Identify which cell holds the provided text, then report its [X, Y] central coordinate. 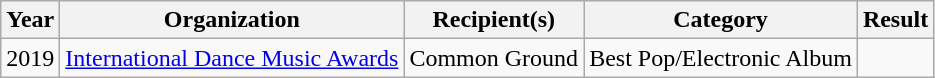
Year [30, 20]
Category [721, 20]
2019 [30, 58]
Recipient(s) [494, 20]
Organization [232, 20]
Best Pop/Electronic Album [721, 58]
Common Ground [494, 58]
International Dance Music Awards [232, 58]
Result [895, 20]
